Return [x, y] of the center of cell containing provided text 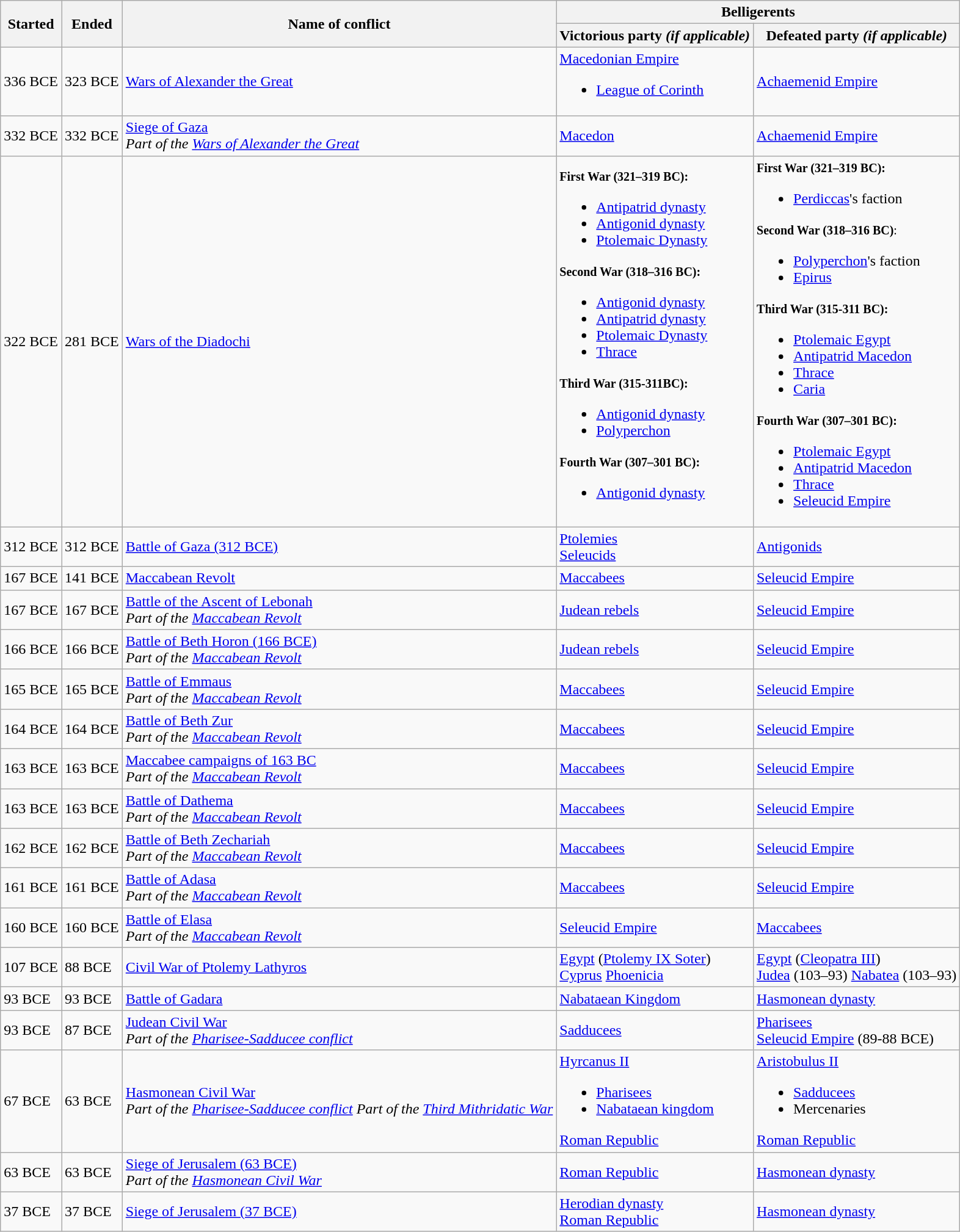
Sadducees [655, 1031]
Battle of Beth Horon (166 BCE)Part of the Maccabean Revolt [340, 650]
PhariseesSeleucid Empire (89-88 BCE) [857, 1031]
Wars of Alexander the Great [340, 82]
Siege of Jerusalem (37 BCE) [340, 1211]
88 BCE [92, 967]
Macedonian EmpireLeague of Corinth [655, 82]
Battle of Gaza (312 BCE) [340, 547]
Battle of the Ascent of LebonahPart of the Maccabean Revolt [340, 609]
323 BCE [92, 82]
Defeated party (if applicable) [857, 35]
Victorious party (if applicable) [655, 35]
Egypt (Cleopatra III)Judea (103–93) Nabatea (103–93) [857, 967]
141 BCE [92, 578]
Roman Republic [655, 1172]
Aristobulus IISadduceesMercenaries Roman Republic [857, 1101]
322 BCE [31, 341]
Herodian dynastyRoman Republic [655, 1211]
Siege of GazaPart of the Wars of Alexander the Great [340, 136]
Macedon [655, 136]
Wars of the Diadochi [340, 341]
Battle of Beth ZurPart of the Maccabean Revolt [340, 729]
Hasmonean Civil WarPart of the Pharisee-Sadducee conflict Part of the Third Mithridatic War [340, 1101]
Battle of EmmausPart of the Maccabean Revolt [340, 689]
Siege of Jerusalem (63 BCE)Part of the Hasmonean Civil War [340, 1172]
Battle of Gadara [340, 999]
67 BCE [31, 1101]
Battle of Beth ZechariahPart of the Maccabean Revolt [340, 849]
Egypt (Ptolemy IX Soter)Cyprus Phoenicia [655, 967]
336 BCE [31, 82]
87 BCE [92, 1031]
Belligerents [758, 12]
Started [31, 24]
Name of conflict [340, 24]
Battle of DathemaPart of the Maccabean Revolt [340, 808]
Nabataean Kingdom [655, 999]
Hyrcanus IIPhariseesNabataean kingdom Roman Republic [655, 1101]
Antigonids [857, 547]
281 BCE [92, 341]
107 BCE [31, 967]
Battle of ElasaPart of the Maccabean Revolt [340, 928]
Maccabean Revolt [340, 578]
Maccabee campaigns of 163 BCPart of the Maccabean Revolt [340, 768]
Civil War of Ptolemy Lathyros [340, 967]
Battle of AdasaPart of the Maccabean Revolt [340, 888]
Ended [92, 24]
Judean Civil WarPart of the Pharisee-Sadducee conflict [340, 1031]
PtolemiesSeleucids [655, 547]
